Find where the given text appears and provide that cell's center as [x, y] coordinate. 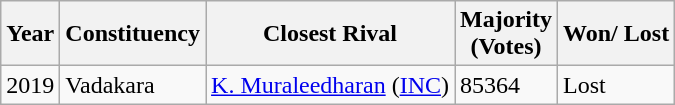
Vadakara [133, 85]
Won/ Lost [616, 34]
Majority(Votes) [506, 34]
Lost [616, 85]
Year [30, 34]
K. Muraleedharan (INC) [330, 85]
Closest Rival [330, 34]
2019 [30, 85]
85364 [506, 85]
Constituency [133, 34]
